Locate the cell with the specified text and output its [X, Y] center coordinate. 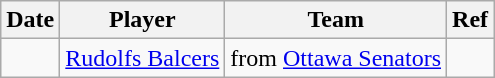
from Ottawa Senators [336, 58]
Player [142, 20]
Team [336, 20]
Ref [470, 20]
Date [30, 20]
Rudolfs Balcers [142, 58]
